Return the (X, Y) coordinate for the center point of the cell that contains the specified text.  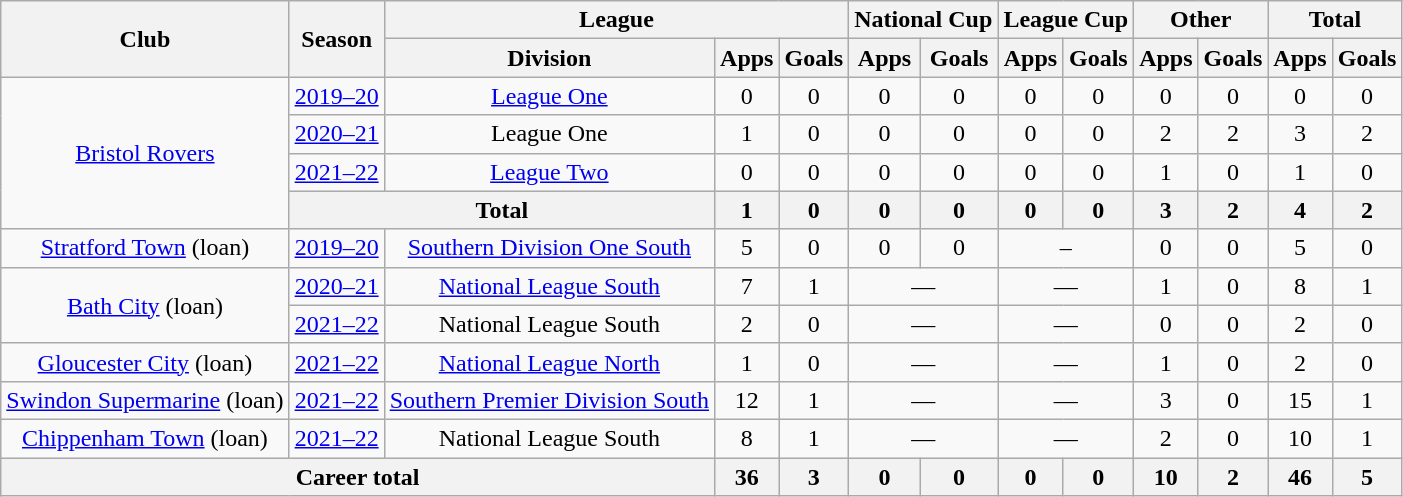
4 (1300, 210)
Career total (358, 477)
Chippenham Town (loan) (145, 438)
Southern Premier Division South (549, 400)
Bristol Rovers (145, 153)
36 (747, 477)
Division (549, 58)
Season (336, 39)
– (1066, 248)
46 (1300, 477)
15 (1300, 400)
National League North (549, 362)
Stratford Town (loan) (145, 248)
12 (747, 400)
Other (1201, 20)
League Cup (1066, 20)
Swindon Supermarine (loan) (145, 400)
Bath City (loan) (145, 305)
Southern Division One South (549, 248)
Club (145, 39)
Gloucester City (loan) (145, 362)
League (616, 20)
7 (747, 286)
League Two (549, 172)
National Cup (924, 20)
